Detect which cell encompasses the target text, then output its [X, Y] center coordinate. 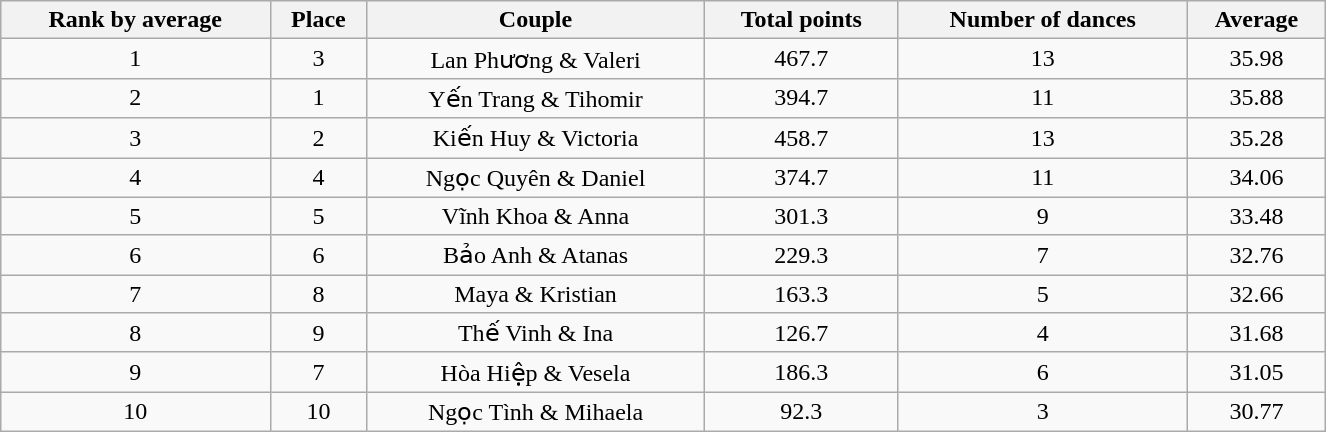
33.48 [1256, 216]
163.3 [801, 294]
35.28 [1256, 138]
126.7 [801, 333]
458.7 [801, 138]
Hòa Hiệp & Vesela [536, 372]
31.68 [1256, 333]
92.3 [801, 412]
31.05 [1256, 372]
374.7 [801, 178]
Yến Trang & Tihomir [536, 98]
Ngọc Tình & Mihaela [536, 412]
32.76 [1256, 255]
Ngọc Quyên & Daniel [536, 178]
Lan Phương & Valeri [536, 59]
186.3 [801, 372]
Thế Vinh & Ina [536, 333]
34.06 [1256, 178]
Place [318, 20]
394.7 [801, 98]
Number of dances [1042, 20]
Bảo Anh & Atanas [536, 255]
Kiến Huy & Victoria [536, 138]
Couple [536, 20]
301.3 [801, 216]
30.77 [1256, 412]
Vĩnh Khoa & Anna [536, 216]
Average [1256, 20]
Rank by average [135, 20]
35.98 [1256, 59]
Maya & Kristian [536, 294]
Total points [801, 20]
35.88 [1256, 98]
32.66 [1256, 294]
229.3 [801, 255]
467.7 [801, 59]
